Return the [X, Y] coordinate for the center point of the cell that contains the specified text.  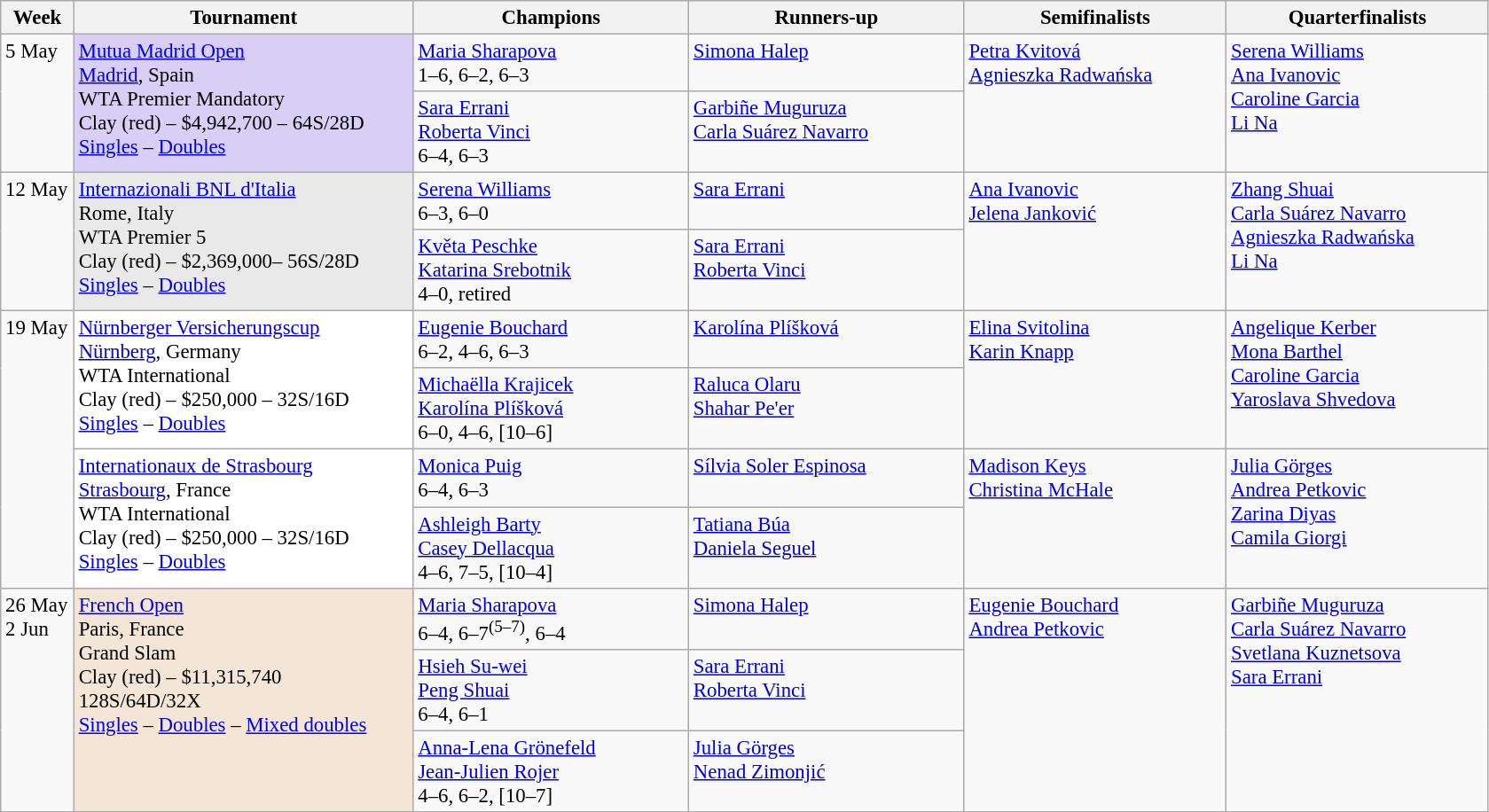
French Open Paris, France Grand Slam Clay (red) – $11,315,740 128S/64D/32X Singles – Doubles – Mixed doubles [243, 699]
Monica Puig 6–4, 6–3 [552, 479]
Julia Görges Nenad Zimonjić [827, 771]
Petra Kvitová Agnieszka Radwańska [1095, 104]
Zhang Shuai Carla Suárez Navarro Agnieszka Radwańska Li Na [1358, 242]
Internazionali BNL d'Italia Rome, Italy WTA Premier 5 Clay (red) – $2,369,000– 56S/28D Singles – Doubles [243, 242]
Semifinalists [1095, 18]
Elina Svitolina Karin Knapp [1095, 380]
Maria Sharapova 6–4, 6–7(5–7), 6–4 [552, 619]
Karolína Plíšková [827, 340]
Runners-up [827, 18]
Květa Peschke Katarina Srebotnik 4–0, retired [552, 270]
Garbiñe Muguruza Carla Suárez Navarro Svetlana Kuznetsova Sara Errani [1358, 699]
Michaëlla Krajicek Karolína Plíšková 6–0, 4–6, [10–6] [552, 410]
19 May [37, 449]
Quarterfinalists [1358, 18]
Ana Ivanovic Jelena Janković [1095, 242]
Mutua Madrid Open Madrid, Spain WTA Premier Mandatory Clay (red) – $4,942,700 – 64S/28D Singles – Doubles [243, 104]
Serena Williams 6–3, 6–0 [552, 202]
Week [37, 18]
Garbiñe Muguruza Carla Suárez Navarro [827, 132]
26 May 2 Jun [37, 699]
Sílvia Soler Espinosa [827, 479]
Maria Sharapova 1–6, 6–2, 6–3 [552, 64]
5 May [37, 104]
Champions [552, 18]
Serena Williams Ana Ivanovic Caroline Garcia Li Na [1358, 104]
Hsieh Su-wei Peng Shuai 6–4, 6–1 [552, 690]
Internationaux de Strasbourg Strasbourg, France WTA International Clay (red) – $250,000 – 32S/16D Singles – Doubles [243, 519]
Nürnberger Versicherungscup Nürnberg, Germany WTA International Clay (red) – $250,000 – 32S/16D Singles – Doubles [243, 380]
Tournament [243, 18]
Ashleigh Barty Casey Dellacqua 4–6, 7–5, [10–4] [552, 548]
Tatiana Búa Daniela Seguel [827, 548]
Eugenie Bouchard Andrea Petkovic [1095, 699]
12 May [37, 242]
Sara Errani [827, 202]
Madison Keys Christina McHale [1095, 519]
Sara Errani Roberta Vinci 6–4, 6–3 [552, 132]
Eugenie Bouchard 6–2, 4–6, 6–3 [552, 340]
Julia Görges Andrea Petkovic Zarina Diyas Camila Giorgi [1358, 519]
Raluca Olaru Shahar Pe'er [827, 410]
Anna-Lena Grönefeld Jean-Julien Rojer 4–6, 6–2, [10–7] [552, 771]
Angelique Kerber Mona Barthel Caroline Garcia Yaroslava Shvedova [1358, 380]
